For the text-containing cell, return its midpoint in (x, y) coordinate format. 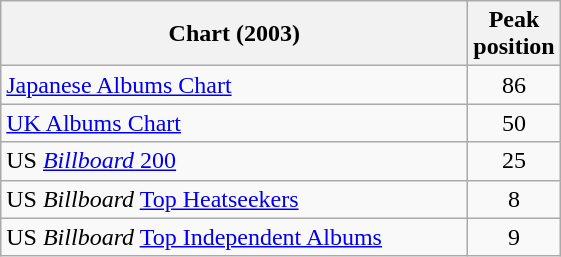
US Billboard 200 (234, 161)
UK Albums Chart (234, 123)
US Billboard Top Heatseekers (234, 199)
Peakposition (514, 34)
8 (514, 199)
9 (514, 237)
25 (514, 161)
50 (514, 123)
US Billboard Top Independent Albums (234, 237)
Chart (2003) (234, 34)
86 (514, 85)
Japanese Albums Chart (234, 85)
